Provide the [x, y] coordinate of the cell's center where the given text is located.  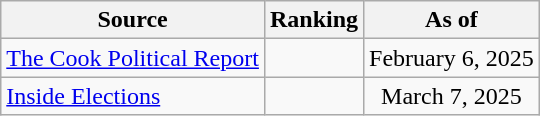
As of [452, 20]
March 7, 2025 [452, 96]
February 6, 2025 [452, 58]
Ranking [314, 20]
The Cook Political Report [133, 58]
Inside Elections [133, 96]
Source [133, 20]
